Pinpoint the cell where the given text exists, returning its [x, y] midpoint coordinate. 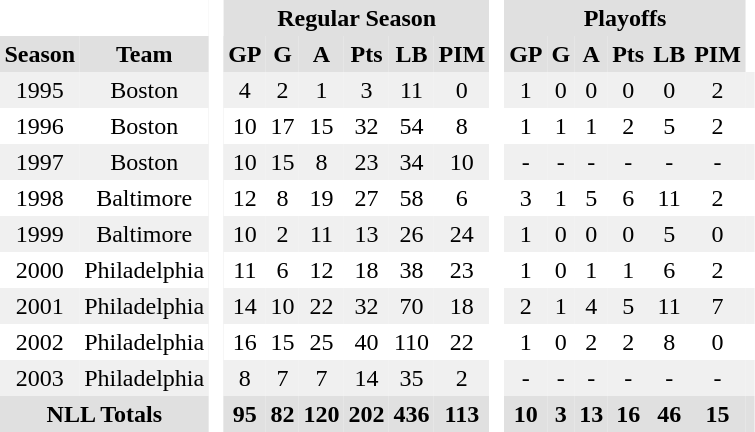
58 [412, 198]
NLL Totals [104, 414]
54 [412, 126]
40 [366, 342]
1996 [40, 126]
82 [282, 414]
70 [412, 306]
34 [412, 162]
2003 [40, 378]
113 [462, 414]
2002 [40, 342]
Team [144, 54]
25 [322, 342]
110 [412, 342]
26 [412, 234]
436 [412, 414]
Playoffs [626, 18]
120 [322, 414]
2000 [40, 270]
46 [670, 414]
27 [366, 198]
202 [366, 414]
1999 [40, 234]
1995 [40, 90]
19 [322, 198]
2001 [40, 306]
17 [282, 126]
Regular Season [357, 18]
35 [412, 378]
38 [412, 270]
24 [462, 234]
95 [245, 414]
1997 [40, 162]
Season [40, 54]
1998 [40, 198]
